Identify which cell holds the provided text, then report its (X, Y) central coordinate. 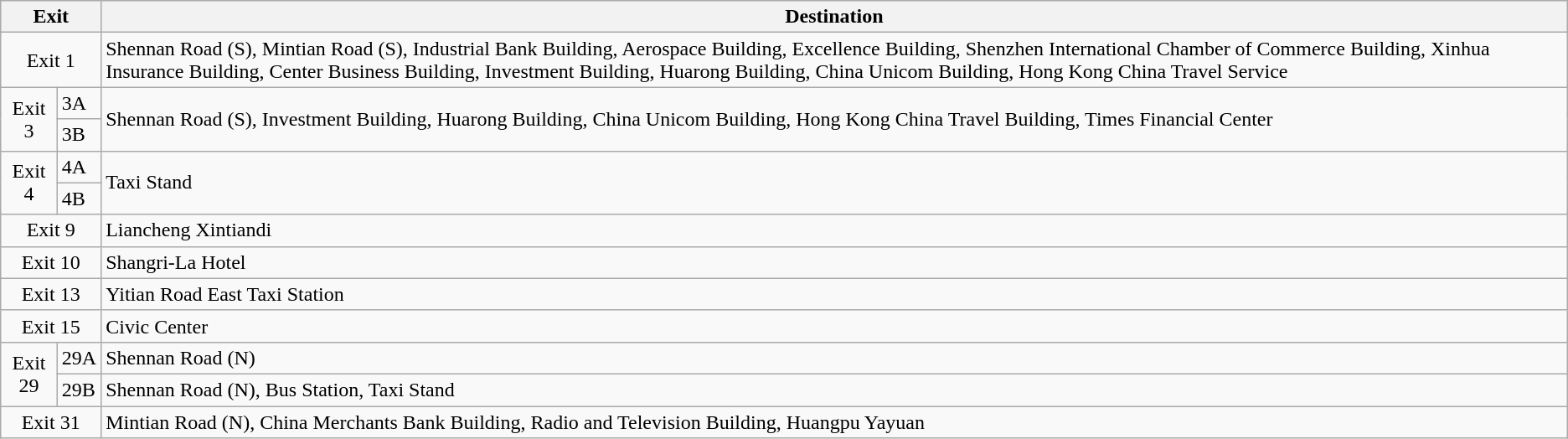
Yitian Road East Taxi Station (834, 294)
29A (79, 358)
Exit 9 (51, 230)
Civic Center (834, 326)
Shangri-La Hotel (834, 262)
3B (79, 135)
Shennan Road (N), Bus Station, Taxi Stand (834, 390)
Exit (51, 17)
Exit 3 (29, 119)
Taxi Stand (834, 183)
Shennan Road (S), Investment Building, Huarong Building, China Unicom Building, Hong Kong China Travel Building, Times Financial Center (834, 119)
29B (79, 390)
Destination (834, 17)
Exit 1 (51, 60)
Exit 4 (29, 183)
3A (79, 103)
Mintian Road (N), China Merchants Bank Building, Radio and Television Building, Huangpu Yayuan (834, 421)
4A (79, 167)
Exit 15 (51, 326)
Exit 13 (51, 294)
Liancheng Xintiandi (834, 230)
Exit 10 (51, 262)
Exit 29 (29, 374)
Exit 31 (51, 421)
Shennan Road (N) (834, 358)
4B (79, 199)
